From the cell containing the given text, extract its center point as (X, Y) coordinate. 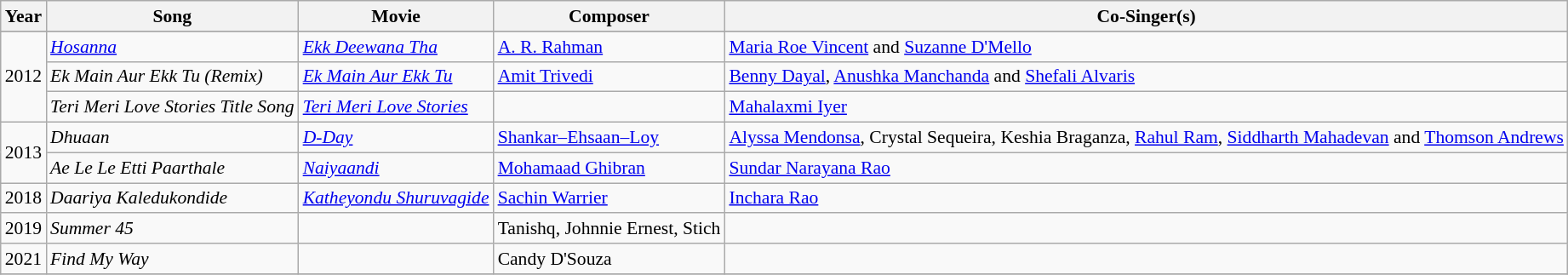
Alyssa Mendonsa, Crystal Sequeira, Keshia Braganza, Rahul Ram, Siddharth Mahadevan and Thomson Andrews (1146, 138)
Movie (397, 16)
Teri Meri Love Stories (397, 107)
Co-Singer(s) (1146, 16)
Amit Trivedi (609, 77)
2013 (24, 153)
Tanishq, Johnnie Ernest, Stich (609, 229)
Daariya Kaledukondide (172, 198)
Teri Meri Love Stories Title Song (172, 107)
2012 (24, 77)
Candy D'Souza (609, 259)
2018 (24, 198)
Composer (609, 16)
2021 (24, 259)
Ekk Deewana Tha (397, 47)
Find My Way (172, 259)
Mohamaad Ghibran (609, 168)
Hosanna (172, 47)
Shankar–Ehsaan–Loy (609, 138)
2019 (24, 229)
Mahalaxmi Iyer (1146, 107)
A. R. Rahman (609, 47)
Song (172, 16)
Naiyaandi (397, 168)
D-Day (397, 138)
Inchara Rao (1146, 198)
Dhuaan (172, 138)
Ae Le Le Etti Paarthale (172, 168)
Sachin Warrier (609, 198)
Benny Dayal, Anushka Manchanda and Shefali Alvaris (1146, 77)
Maria Roe Vincent and Suzanne D'Mello (1146, 47)
Year (24, 16)
Katheyondu Shuruvagide (397, 198)
Summer 45 (172, 229)
Ek Main Aur Ekk Tu (397, 77)
Ek Main Aur Ekk Tu (Remix) (172, 77)
Sundar Narayana Rao (1146, 168)
